Extract the [X, Y] coordinate from the center of the cell holding the provided text.  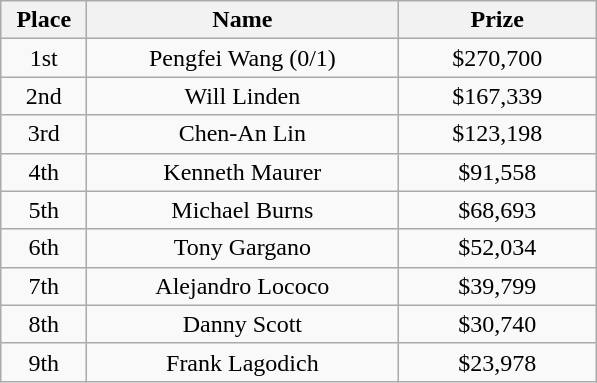
$123,198 [498, 134]
$52,034 [498, 248]
Pengfei Wang (0/1) [242, 58]
7th [44, 286]
3rd [44, 134]
$68,693 [498, 210]
6th [44, 248]
5th [44, 210]
9th [44, 362]
2nd [44, 96]
Kenneth Maurer [242, 172]
Place [44, 20]
$91,558 [498, 172]
$39,799 [498, 286]
1st [44, 58]
$23,978 [498, 362]
4th [44, 172]
Frank Lagodich [242, 362]
$270,700 [498, 58]
Michael Burns [242, 210]
Prize [498, 20]
Will Linden [242, 96]
$30,740 [498, 324]
8th [44, 324]
Chen-An Lin [242, 134]
Name [242, 20]
$167,339 [498, 96]
Danny Scott [242, 324]
Tony Gargano [242, 248]
Alejandro Lococo [242, 286]
